Provide the (X, Y) coordinate of the cell's center where the given text is located.  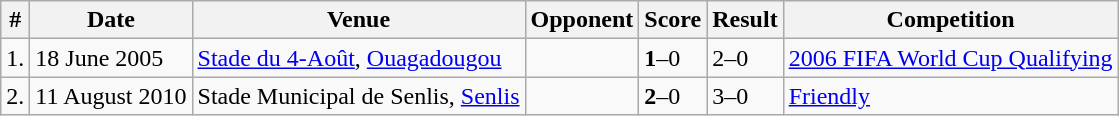
3–0 (745, 96)
1. (16, 58)
# (16, 20)
Result (745, 20)
2006 FIFA World Cup Qualifying (950, 58)
Competition (950, 20)
Opponent (582, 20)
11 August 2010 (111, 96)
Stade Municipal de Senlis, Senlis (358, 96)
1–0 (673, 58)
Venue (358, 20)
18 June 2005 (111, 58)
Date (111, 20)
Friendly (950, 96)
Score (673, 20)
2. (16, 96)
Stade du 4-Août, Ouagadougou (358, 58)
